Return the (X, Y) coordinate for the center point of the cell that contains the specified text.  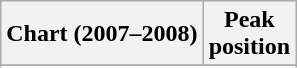
Peakposition (249, 34)
Chart (2007–2008) (102, 34)
